Locate the cell with the specified text and output its (X, Y) center coordinate. 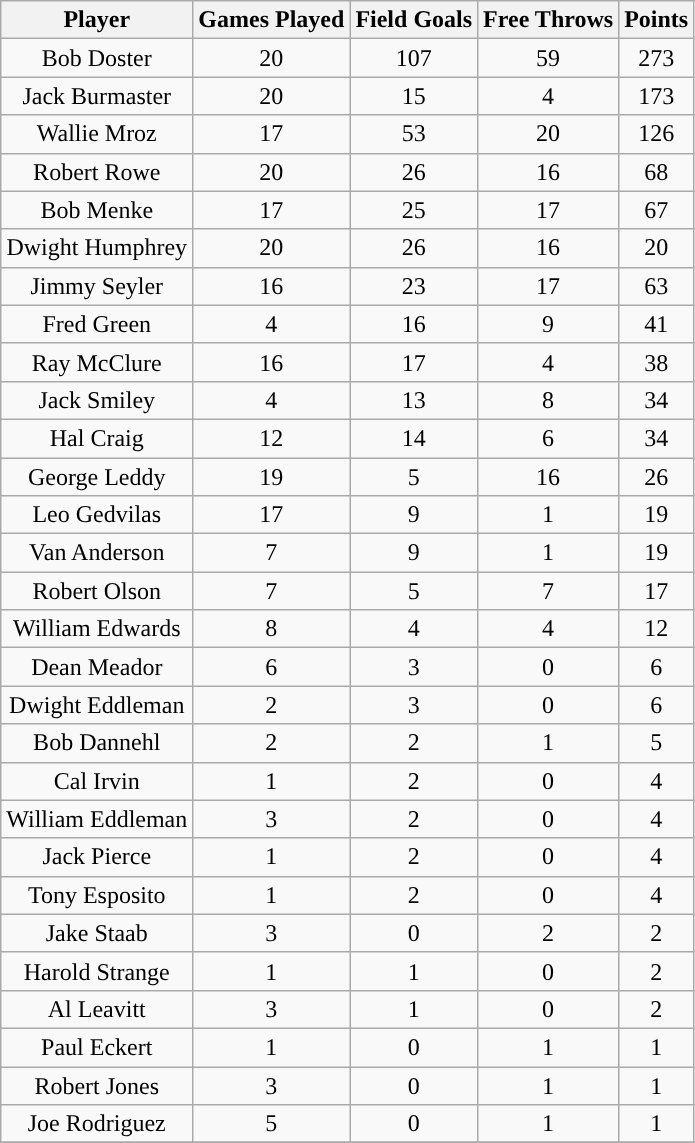
Robert Rowe (97, 172)
Wallie Mroz (97, 134)
Al Leavitt (97, 1009)
107 (414, 58)
67 (656, 210)
41 (656, 324)
Tony Esposito (97, 895)
Robert Olson (97, 591)
Bob Dannehl (97, 743)
63 (656, 286)
Bob Menke (97, 210)
Games Played (272, 20)
Field Goals (414, 20)
Robert Jones (97, 1085)
Dwight Humphrey (97, 248)
53 (414, 134)
Player (97, 20)
Jake Staab (97, 933)
23 (414, 286)
George Leddy (97, 477)
126 (656, 134)
25 (414, 210)
Jack Pierce (97, 857)
Jimmy Seyler (97, 286)
Harold Strange (97, 971)
William Edwards (97, 629)
68 (656, 172)
Cal Irvin (97, 781)
173 (656, 96)
Jack Smiley (97, 400)
Points (656, 20)
Hal Craig (97, 438)
Jack Burmaster (97, 96)
38 (656, 362)
59 (548, 58)
Fred Green (97, 324)
Leo Gedvilas (97, 515)
Ray McClure (97, 362)
15 (414, 96)
Dean Meador (97, 667)
Bob Doster (97, 58)
William Eddleman (97, 819)
Joe Rodriguez (97, 1124)
14 (414, 438)
Van Anderson (97, 553)
Dwight Eddleman (97, 705)
273 (656, 58)
Paul Eckert (97, 1047)
Free Throws (548, 20)
13 (414, 400)
